Identify which cell holds the provided text, then report its (x, y) central coordinate. 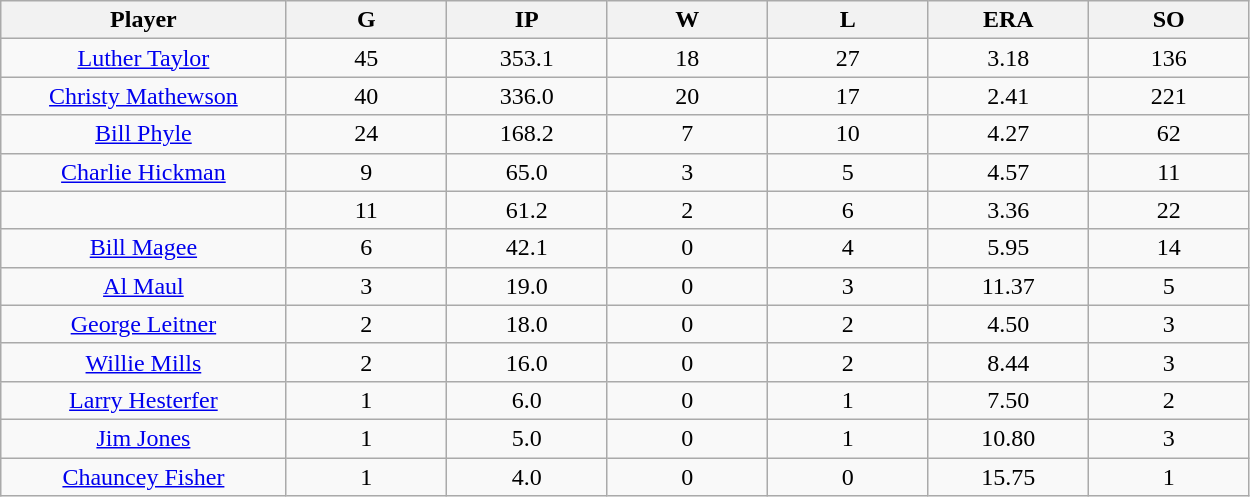
Charlie Hickman (144, 172)
IP (527, 20)
ERA (1008, 20)
16.0 (527, 362)
5.95 (1008, 248)
5.0 (527, 438)
Player (144, 20)
L (848, 20)
4.50 (1008, 324)
20 (687, 96)
65.0 (527, 172)
6.0 (527, 400)
Larry Hesterfer (144, 400)
George Leitner (144, 324)
Luther Taylor (144, 58)
7.50 (1008, 400)
40 (366, 96)
G (366, 20)
19.0 (527, 286)
W (687, 20)
Willie Mills (144, 362)
Bill Phyle (144, 134)
11.37 (1008, 286)
61.2 (527, 210)
8.44 (1008, 362)
4 (848, 248)
9 (366, 172)
45 (366, 58)
Jim Jones (144, 438)
SO (1168, 20)
Bill Magee (144, 248)
27 (848, 58)
4.0 (527, 477)
62 (1168, 134)
17 (848, 96)
10 (848, 134)
42.1 (527, 248)
4.27 (1008, 134)
3.36 (1008, 210)
168.2 (527, 134)
24 (366, 134)
22 (1168, 210)
336.0 (527, 96)
4.57 (1008, 172)
7 (687, 134)
10.80 (1008, 438)
3.18 (1008, 58)
136 (1168, 58)
15.75 (1008, 477)
Chauncey Fisher (144, 477)
18 (687, 58)
18.0 (527, 324)
14 (1168, 248)
353.1 (527, 58)
Christy Mathewson (144, 96)
221 (1168, 96)
2.41 (1008, 96)
Al Maul (144, 286)
